Determine the [x, y] coordinate at the center of the cell enclosing the given text.  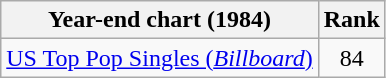
Year-end chart (1984) [160, 20]
84 [352, 58]
Rank [352, 20]
US Top Pop Singles (Billboard) [160, 58]
